Locate the cell with the specified text and output its [X, Y] center coordinate. 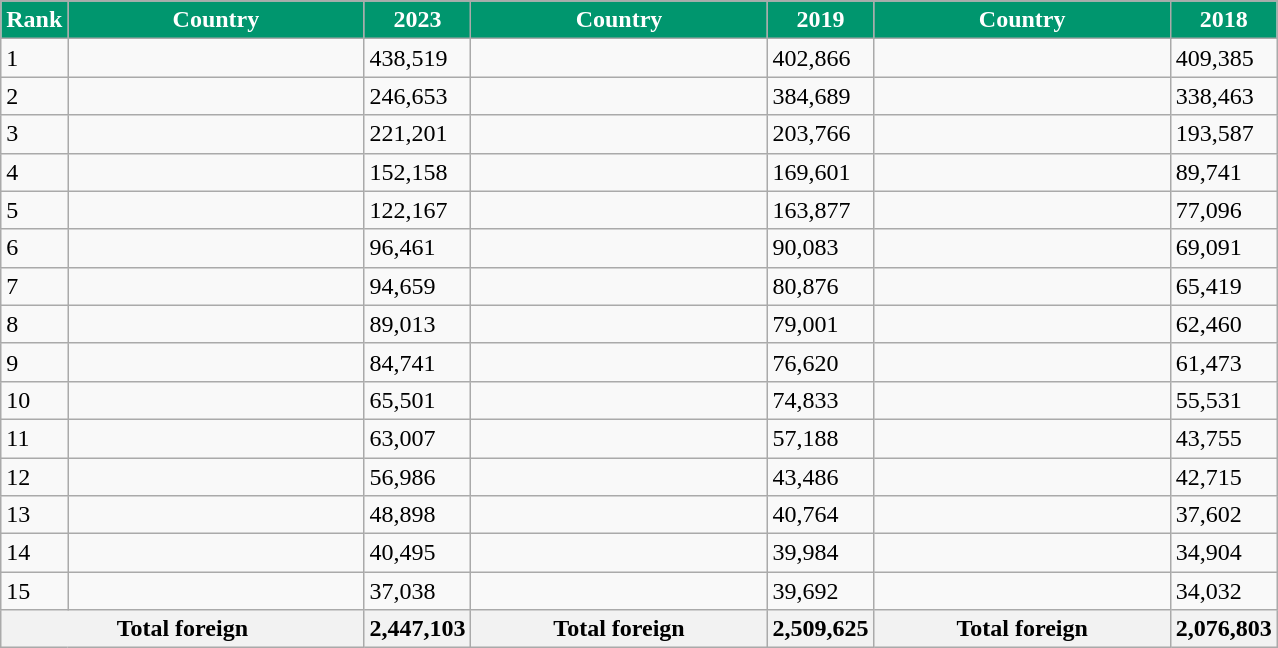
80,876 [820, 286]
74,833 [820, 400]
65,419 [1224, 286]
89,741 [1224, 172]
34,904 [1224, 553]
2018 [1224, 20]
122,167 [418, 210]
7 [34, 286]
3 [34, 134]
69,091 [1224, 248]
2,447,103 [418, 629]
169,601 [820, 172]
10 [34, 400]
2023 [418, 20]
43,755 [1224, 438]
79,001 [820, 324]
43,486 [820, 477]
152,158 [418, 172]
76,620 [820, 362]
193,587 [1224, 134]
5 [34, 210]
34,032 [1224, 591]
62,460 [1224, 324]
4 [34, 172]
37,602 [1224, 515]
11 [34, 438]
89,013 [418, 324]
55,531 [1224, 400]
203,766 [820, 134]
40,495 [418, 553]
2,076,803 [1224, 629]
8 [34, 324]
2 [34, 96]
402,866 [820, 58]
65,501 [418, 400]
384,689 [820, 96]
96,461 [418, 248]
77,096 [1224, 210]
56,986 [418, 477]
Rank [34, 20]
221,201 [418, 134]
63,007 [418, 438]
39,692 [820, 591]
338,463 [1224, 96]
409,385 [1224, 58]
12 [34, 477]
14 [34, 553]
163,877 [820, 210]
84,741 [418, 362]
13 [34, 515]
15 [34, 591]
61,473 [1224, 362]
2019 [820, 20]
37,038 [418, 591]
57,188 [820, 438]
2,509,625 [820, 629]
39,984 [820, 553]
90,083 [820, 248]
42,715 [1224, 477]
9 [34, 362]
48,898 [418, 515]
40,764 [820, 515]
1 [34, 58]
246,653 [418, 96]
6 [34, 248]
438,519 [418, 58]
94,659 [418, 286]
